Capture the cell that displays the provided text and extract its [x, y] central coordinate. 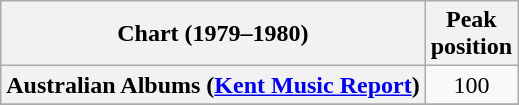
Australian Albums (Kent Music Report) [213, 85]
Chart (1979–1980) [213, 34]
Peakposition [471, 34]
100 [471, 85]
